Provide the [X, Y] coordinate of the cell's center where the given text is located.  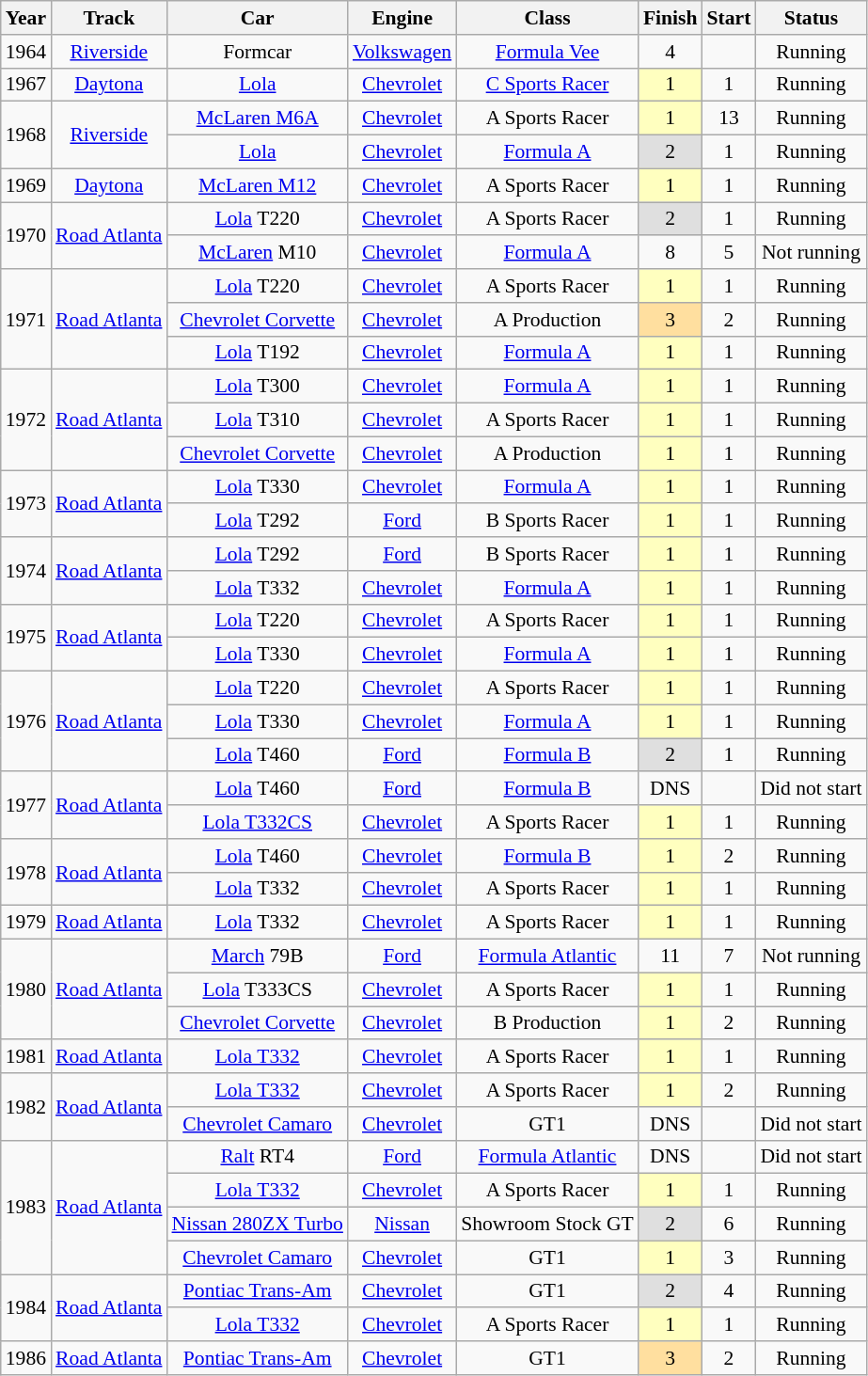
8 [671, 253]
7 [730, 957]
Nissan [402, 1225]
Status [811, 18]
1972 [26, 419]
1979 [26, 923]
1984 [26, 1307]
11 [671, 957]
1971 [26, 320]
1974 [26, 570]
Finish [671, 18]
B Production [547, 1023]
Formcar [257, 52]
1981 [26, 1057]
1986 [26, 1358]
Formula Vee [547, 52]
1983 [26, 1207]
Engine [402, 18]
Volkswagen [402, 52]
McLaren M10 [257, 253]
Track [109, 18]
1970 [26, 235]
Lola T333CS [257, 989]
1969 [26, 185]
Lola T300 [257, 387]
Start [730, 18]
5 [730, 253]
Nissan 280ZX Turbo [257, 1225]
1982 [26, 1106]
Lola T192 [257, 353]
1977 [26, 805]
C Sports Racer [547, 85]
1976 [26, 722]
1968 [26, 135]
Class [547, 18]
Showroom Stock GT [547, 1225]
Lola T332CS [257, 822]
6 [730, 1225]
Year [26, 18]
1967 [26, 85]
Ralt RT4 [257, 1157]
McLaren M12 [257, 185]
1978 [26, 873]
1964 [26, 52]
1975 [26, 638]
1980 [26, 989]
Lola T310 [257, 420]
1973 [26, 504]
13 [730, 119]
McLaren M6A [257, 119]
Car [257, 18]
March 79B [257, 957]
